Search for the cell housing the specified text and yield its (x, y) center coordinate. 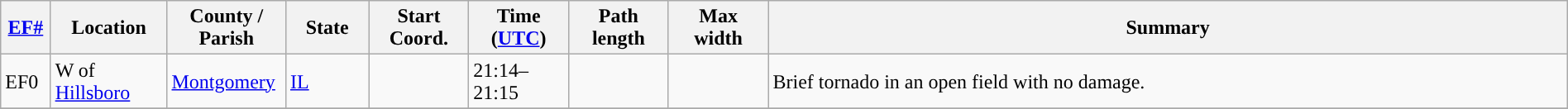
Montgomery (227, 81)
Start Coord. (418, 28)
Location (109, 28)
EF0 (26, 81)
County / Parish (227, 28)
Max width (718, 28)
IL (327, 81)
Brief tornado in an open field with no damage. (1168, 81)
EF# (26, 28)
W of Hillsboro (109, 81)
21:14–21:15 (519, 81)
Path length (619, 28)
Time (UTC) (519, 28)
State (327, 28)
Summary (1168, 28)
